Locate the cell with the specified text and output its [X, Y] center coordinate. 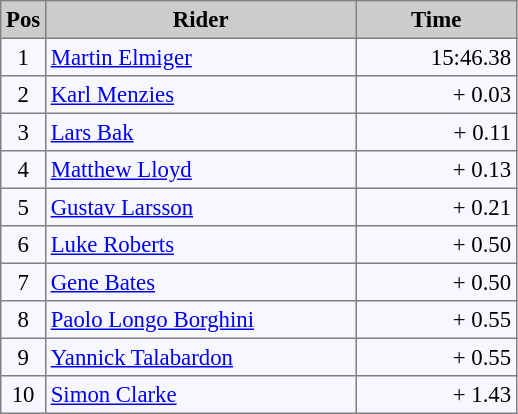
Time [436, 20]
Rider [200, 20]
Simon Clarke [200, 395]
7 [24, 282]
Luke Roberts [200, 245]
+ 1.43 [436, 395]
Paolo Longo Borghini [200, 320]
Matthew Lloyd [200, 170]
5 [24, 207]
2 [24, 95]
3 [24, 132]
8 [24, 320]
+ 0.03 [436, 95]
Gene Bates [200, 282]
6 [24, 245]
9 [24, 357]
+ 0.13 [436, 170]
Lars Bak [200, 132]
Karl Menzies [200, 95]
+ 0.11 [436, 132]
1 [24, 57]
10 [24, 395]
+ 0.21 [436, 207]
15:46.38 [436, 57]
Martin Elmiger [200, 57]
Gustav Larsson [200, 207]
Yannick Talabardon [200, 357]
Pos [24, 20]
4 [24, 170]
